Provide the [X, Y] coordinate of the cell's center where the given text is located.  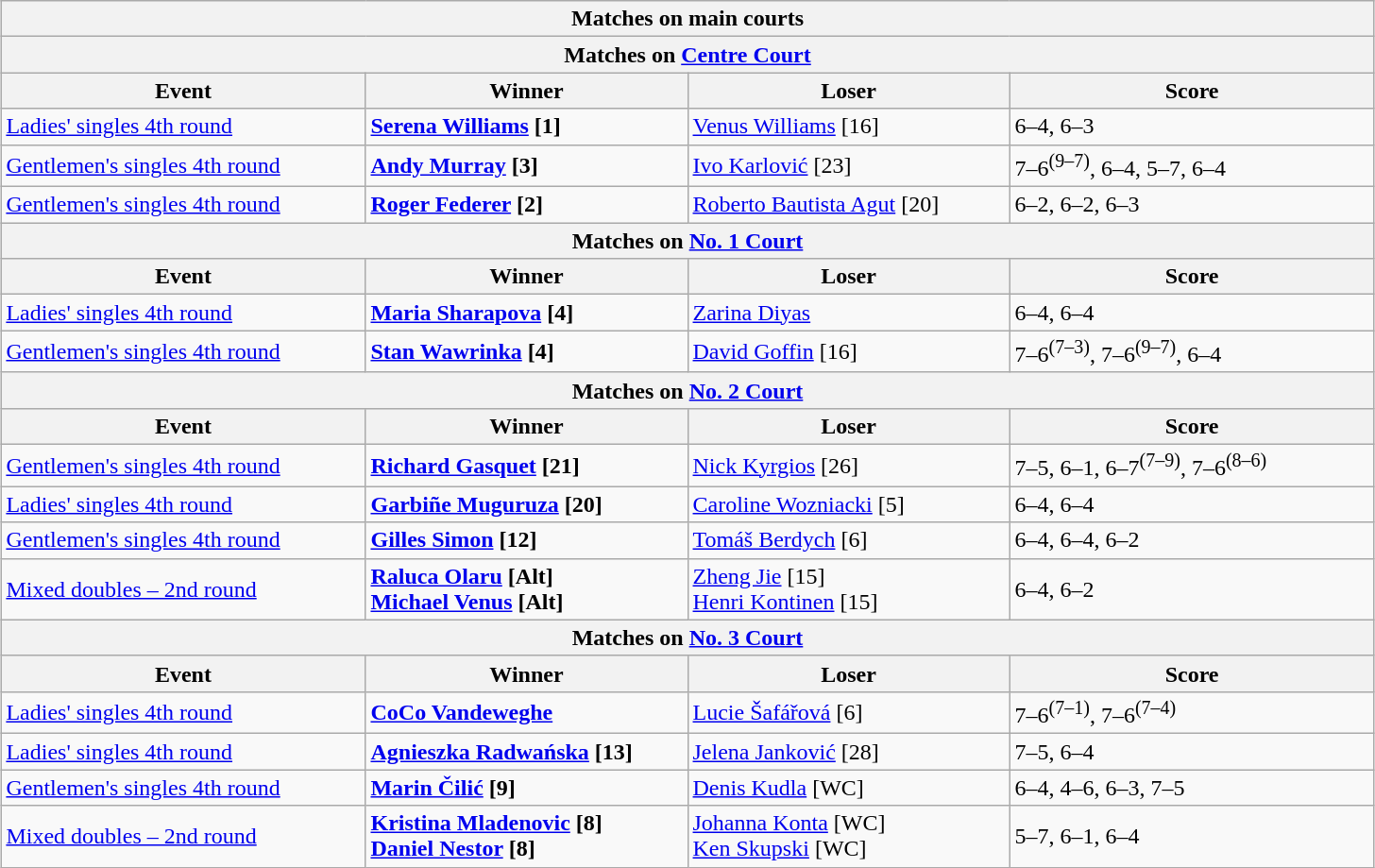
Stan Wawrinka [4] [527, 351]
Maria Sharapova [4] [527, 313]
7–5, 6–1, 6–7(7–9), 7–6(8–6) [1192, 465]
6–4, 6–3 [1192, 127]
Caroline Wozniacki [5] [848, 504]
Kristina Mladenovic [8] Daniel Nestor [8] [527, 837]
6–2, 6–2, 6–3 [1192, 205]
Serena Williams [1] [527, 127]
Lucie Šafářová [6] [848, 712]
CoCo Vandeweghe [527, 712]
Nick Kyrgios [26] [848, 465]
Matches on No. 3 Court [687, 638]
Richard Gasquet [21] [527, 465]
6–4, 6–2 [1192, 589]
Garbiñe Muguruza [20] [527, 504]
5–7, 6–1, 6–4 [1192, 837]
Venus Williams [16] [848, 127]
Matches on No. 1 Court [687, 241]
Marin Čilić [9] [527, 788]
7–6(9–7), 6–4, 5–7, 6–4 [1192, 166]
Gilles Simon [12] [527, 540]
Zarina Diyas [848, 313]
Matches on No. 2 Court [687, 390]
Ivo Karlović [23] [848, 166]
7–5, 6–4 [1192, 752]
Tomáš Berdych [6] [848, 540]
Matches on Centre Court [687, 55]
Matches on main courts [687, 19]
Agnieszka Radwańska [13] [527, 752]
7–6(7–1), 7–6(7–4) [1192, 712]
Johanna Konta [WC] Ken Skupski [WC] [848, 837]
Raluca Olaru [Alt] Michael Venus [Alt] [527, 589]
7–6(7–3), 7–6(9–7), 6–4 [1192, 351]
Roger Federer [2] [527, 205]
Zheng Jie [15] Henri Kontinen [15] [848, 589]
6–4, 6–4, 6–2 [1192, 540]
Denis Kudla [WC] [848, 788]
Roberto Bautista Agut [20] [848, 205]
6–4, 4–6, 6–3, 7–5 [1192, 788]
David Goffin [16] [848, 351]
Andy Murray [3] [527, 166]
Jelena Janković [28] [848, 752]
